Return the [X, Y] coordinate for the center point of the cell that contains the specified text.  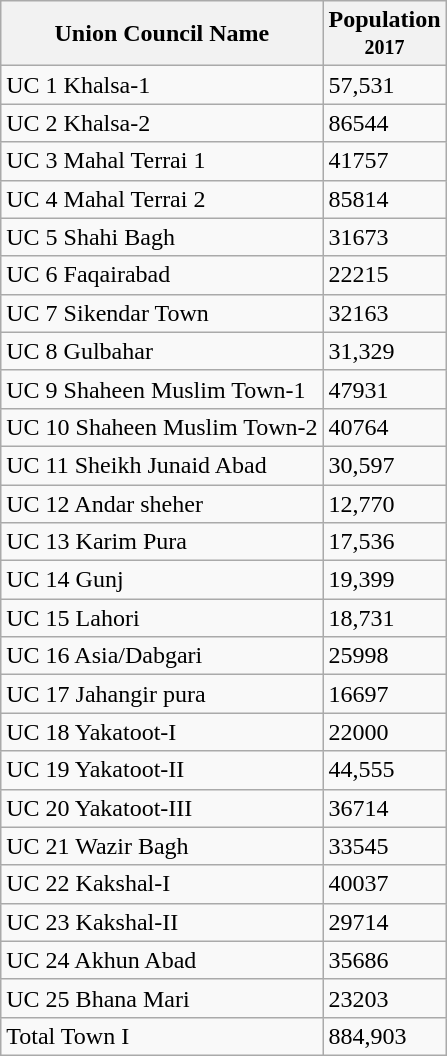
UC 14 Gunj [162, 580]
UC 21 Wazir Bagh [162, 846]
UC 8 Gulbahar [162, 351]
UC 6 Faqairabad [162, 275]
86544 [384, 123]
UC 15 Lahori [162, 618]
Union Council Name [162, 34]
UC 10 Shaheen Muslim Town-2 [162, 427]
UC 3 Mahal Terrai 1 [162, 161]
19,399 [384, 580]
UC 23 Kakshal-II [162, 922]
44,555 [384, 770]
UC 1 Khalsa-1 [162, 85]
UC 24 Akhun Abad [162, 960]
57,531 [384, 85]
Total Town I [162, 1036]
23203 [384, 998]
31,329 [384, 351]
40037 [384, 884]
UC 7 Sikendar Town [162, 313]
32163 [384, 313]
UC 25 Bhana Mari [162, 998]
25998 [384, 656]
UC 4 Mahal Terrai 2 [162, 199]
36714 [384, 808]
UC 22 Kakshal-I [162, 884]
31673 [384, 237]
UC 13 Karim Pura [162, 542]
47931 [384, 389]
Population 2017 [384, 34]
12,770 [384, 503]
UC 12 Andar sheher [162, 503]
33545 [384, 846]
17,536 [384, 542]
UC 17 Jahangir pura [162, 694]
UC 11 Sheikh Junaid Abad [162, 465]
UC 16 Asia/Dabgari [162, 656]
85814 [384, 199]
22000 [384, 732]
16697 [384, 694]
UC 18 Yakatoot-I [162, 732]
884,903 [384, 1036]
35686 [384, 960]
UC 9 Shaheen Muslim Town-1 [162, 389]
29714 [384, 922]
UC 5 Shahi Bagh [162, 237]
UC 19 Yakatoot-II [162, 770]
41757 [384, 161]
22215 [384, 275]
30,597 [384, 465]
UC 2 Khalsa-2 [162, 123]
UC 20 Yakatoot-III [162, 808]
40764 [384, 427]
18,731 [384, 618]
